Return (x, y) of the center of cell containing provided text 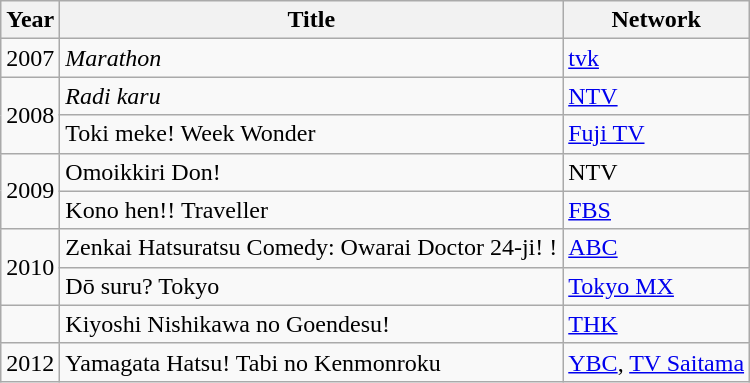
Radi karu (312, 96)
Title (312, 20)
Fuji TV (656, 134)
YBC, TV Saitama (656, 362)
THK (656, 324)
tvk (656, 58)
Network (656, 20)
2010 (30, 267)
Year (30, 20)
2008 (30, 115)
Dō suru? Tokyo (312, 286)
2009 (30, 191)
FBS (656, 210)
Marathon (312, 58)
2012 (30, 362)
2007 (30, 58)
Tokyo MX (656, 286)
Kono hen!! Traveller (312, 210)
Zenkai Hatsuratsu Comedy: Owarai Doctor 24-ji! ! (312, 248)
Omoikkiri Don! (312, 172)
Kiyoshi Nishikawa no Goendesu! (312, 324)
Yamagata Hatsu! Tabi no Kenmonroku (312, 362)
ABC (656, 248)
Toki meke! Week Wonder (312, 134)
